For the text-containing cell, return its midpoint in [x, y] coordinate format. 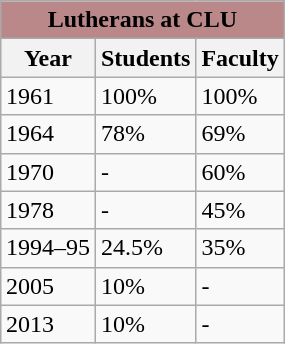
1978 [48, 210]
1961 [48, 96]
2005 [48, 286]
1970 [48, 172]
35% [240, 248]
24.5% [145, 248]
2013 [48, 324]
78% [145, 134]
1964 [48, 134]
45% [240, 210]
Year [48, 58]
69% [240, 134]
Students [145, 58]
1994–95 [48, 248]
Faculty [240, 58]
Lutherans at CLU [142, 20]
60% [240, 172]
